From the cell containing the given text, extract its center point as (x, y) coordinate. 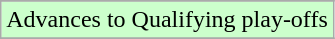
Advances to Qualifying play-offs (168, 20)
